Locate the cell with the specified text and output its (X, Y) center coordinate. 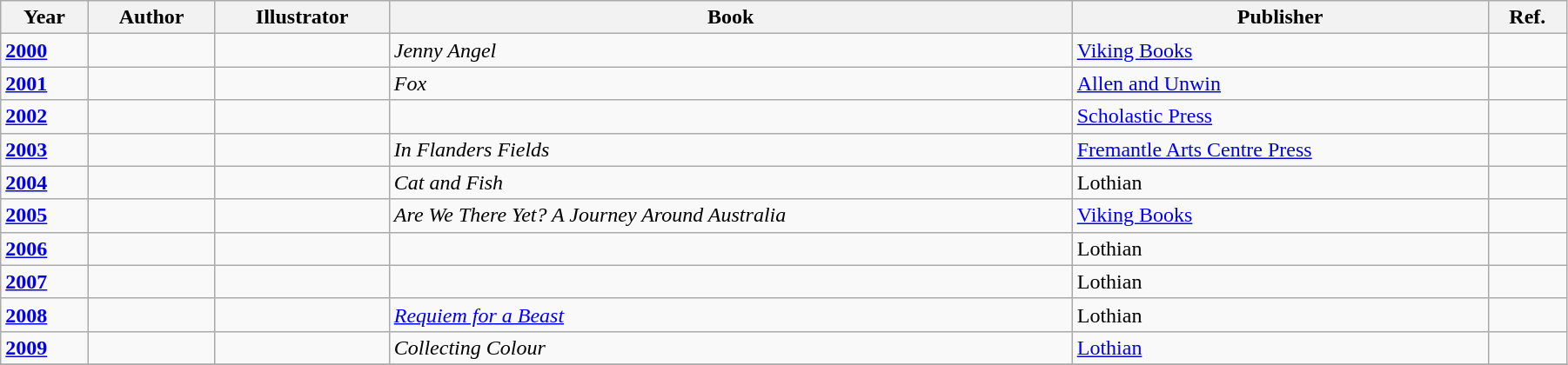
Scholastic Press (1280, 116)
2009 (44, 348)
2000 (44, 50)
2004 (44, 182)
Fremantle Arts Centre Press (1280, 149)
2006 (44, 249)
2007 (44, 282)
In Flanders Fields (731, 149)
Allen and Unwin (1280, 83)
2005 (44, 216)
2003 (44, 149)
Fox (731, 83)
Requiem for a Beast (731, 315)
Year (44, 17)
Ref. (1527, 17)
2001 (44, 83)
2008 (44, 315)
Collecting Colour (731, 348)
Jenny Angel (731, 50)
Illustrator (302, 17)
Author (151, 17)
Book (731, 17)
Publisher (1280, 17)
Cat and Fish (731, 182)
2002 (44, 116)
Are We There Yet? A Journey Around Australia (731, 216)
